Provide the [x, y] coordinate of the cell's center where the given text is located.  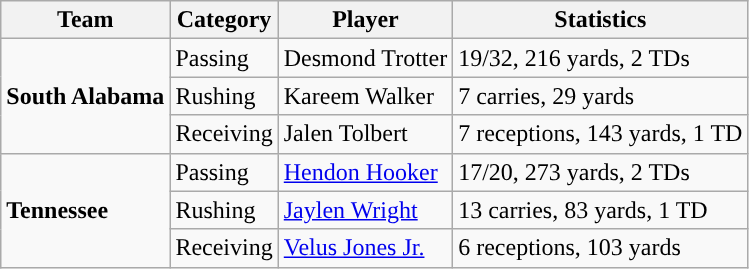
South Alabama [86, 96]
Velus Jones Jr. [365, 248]
Player [365, 20]
Kareem Walker [365, 96]
Team [86, 20]
Statistics [600, 20]
7 receptions, 143 yards, 1 TD [600, 134]
19/32, 216 yards, 2 TDs [600, 58]
6 receptions, 103 yards [600, 248]
7 carries, 29 yards [600, 96]
Category [224, 20]
13 carries, 83 yards, 1 TD [600, 210]
Tennessee [86, 210]
17/20, 273 yards, 2 TDs [600, 172]
Hendon Hooker [365, 172]
Jalen Tolbert [365, 134]
Desmond Trotter [365, 58]
Jaylen Wright [365, 210]
